Capture the cell that displays the provided text and extract its [x, y] central coordinate. 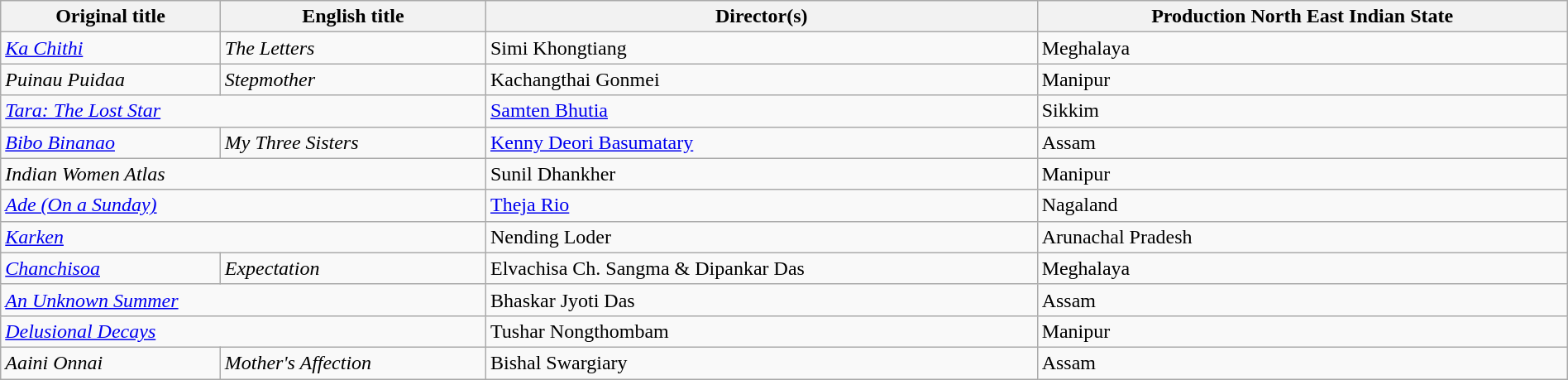
An Unknown Summer [243, 300]
Puinau Puidaa [111, 79]
Bhaskar Jyoti Das [761, 300]
Tushar Nongthombam [761, 331]
Original title [111, 17]
My Three Sisters [352, 142]
Arunachal Pradesh [1302, 237]
Kachangthai Gonmei [761, 79]
Ka Chithi [111, 48]
Nending Loder [761, 237]
Director(s) [761, 17]
Production North East Indian State [1302, 17]
Kenny Deori Basumatary [761, 142]
Expectation [352, 268]
Tara: The Lost Star [243, 111]
Karken [243, 237]
Samten Bhutia [761, 111]
Chanchisoa [111, 268]
Sunil Dhankher [761, 174]
Indian Women Atlas [243, 174]
The Letters [352, 48]
Mother's Affection [352, 363]
Ade (On a Sunday) [243, 205]
Simi Khongtiang [761, 48]
Bishal Swargiary [761, 363]
Nagaland [1302, 205]
Stepmother [352, 79]
Aaini Onnai [111, 363]
Delusional Decays [243, 331]
Sikkim [1302, 111]
English title [352, 17]
Elvachisa Ch. Sangma & Dipankar Das [761, 268]
Theja Rio [761, 205]
Bibo Binanao [111, 142]
